Identify which cell holds the provided text, then report its [x, y] central coordinate. 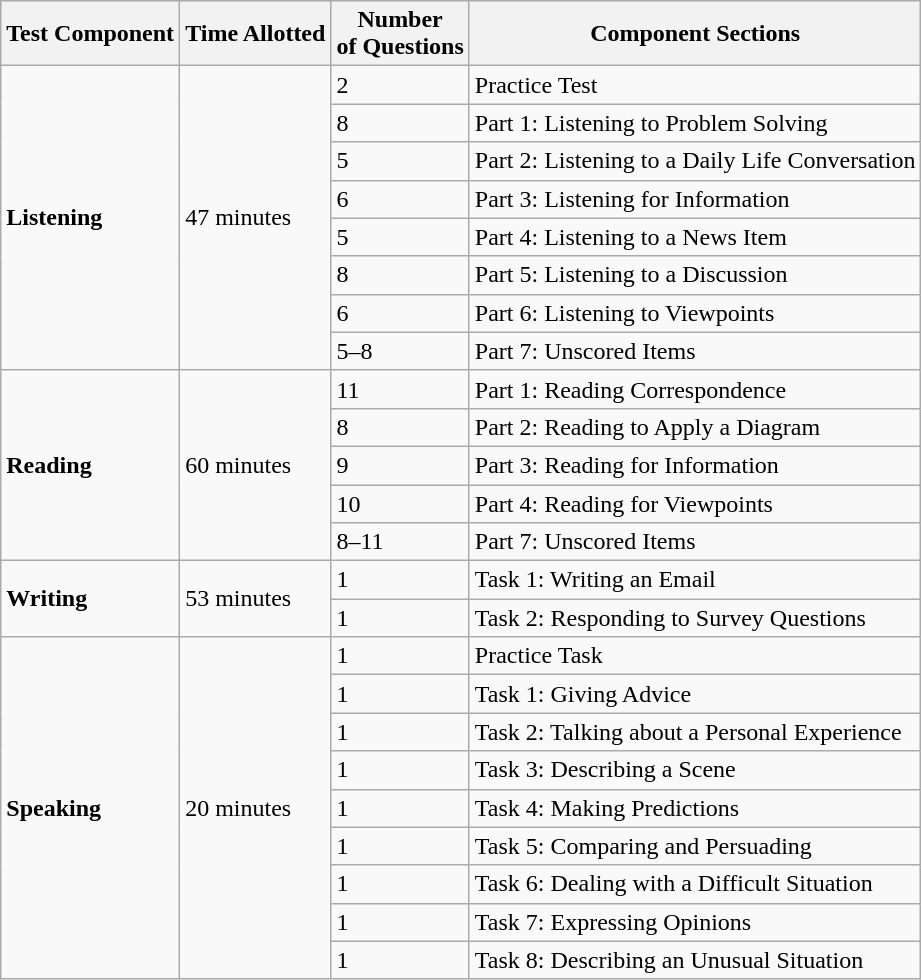
Time Allotted [256, 34]
Task 3: Describing a Scene [695, 770]
Numberof Questions [400, 34]
Part 2: Listening to a Daily Life Conversation [695, 161]
Part 4: Reading for Viewpoints [695, 503]
Task 7: Expressing Opinions [695, 922]
Task 2: Responding to Survey Questions [695, 618]
47 minutes [256, 218]
Practice Task [695, 656]
Reading [90, 465]
20 minutes [256, 808]
60 minutes [256, 465]
Task 8: Describing an Unusual Situation [695, 960]
Part 6: Listening to Viewpoints [695, 313]
Part 4: Listening to a News Item [695, 237]
Task 1: Giving Advice [695, 694]
9 [400, 465]
10 [400, 503]
5–8 [400, 351]
8–11 [400, 542]
Part 2: Reading to Apply a Diagram [695, 427]
Part 3: Listening for Information [695, 199]
Task 4: Making Predictions [695, 808]
53 minutes [256, 599]
Part 1: Reading Correspondence [695, 389]
2 [400, 85]
Task 5: Comparing and Persuading [695, 846]
11 [400, 389]
Speaking [90, 808]
Writing [90, 599]
Practice Test [695, 85]
Part 1: Listening to Problem Solving [695, 123]
Task 2: Talking about a Personal Experience [695, 732]
Task 1: Writing an Email [695, 580]
Part 3: Reading for Information [695, 465]
Component Sections [695, 34]
Listening [90, 218]
Test Component [90, 34]
Task 6: Dealing with a Difficult Situation [695, 884]
Part 5: Listening to a Discussion [695, 275]
